Determine the (x, y) coordinate at the center of the cell enclosing the given text.  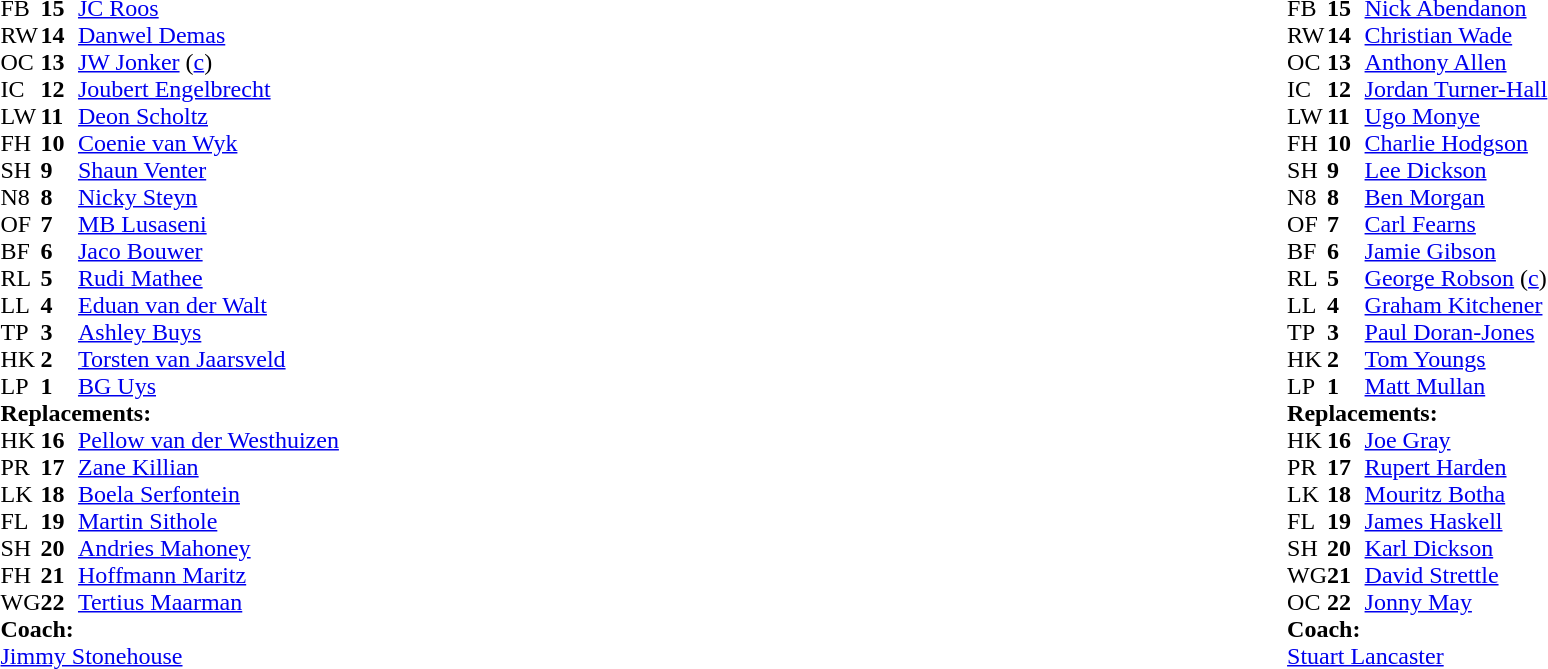
Charlie Hodgson (1456, 144)
MB Lusaseni (208, 224)
Jimmy Stonehouse (169, 656)
BG Uys (208, 386)
Anthony Allen (1456, 62)
Matt Mullan (1456, 386)
Jonny May (1456, 602)
Jaco Bouwer (208, 252)
Karl Dickson (1456, 548)
Ugo Monye (1456, 116)
Lee Dickson (1456, 170)
Stuart Lancaster (1417, 656)
Joubert Engelbrecht (208, 90)
Rudi Mathee (208, 278)
Deon Scholtz (208, 116)
Boela Serfontein (208, 494)
George Robson (c) (1456, 278)
Paul Doran-Jones (1456, 332)
JW Jonker (c) (208, 62)
Eduan van der Walt (208, 306)
Coenie van Wyk (208, 144)
Pellow van der Westhuizen (208, 440)
Jamie Gibson (1456, 252)
Mouritz Botha (1456, 494)
Ashley Buys (208, 332)
Zane Killian (208, 468)
Nicky Steyn (208, 198)
David Strettle (1456, 576)
Torsten van Jaarsveld (208, 360)
Tom Youngs (1456, 360)
Danwel Demas (208, 36)
Graham Kitchener (1456, 306)
Shaun Venter (208, 170)
Rupert Harden (1456, 468)
Joe Gray (1456, 440)
Tertius Maarman (208, 602)
Martin Sithole (208, 522)
Andries Mahoney (208, 548)
Jordan Turner-Hall (1456, 90)
Ben Morgan (1456, 198)
Carl Fearns (1456, 224)
Hoffmann Maritz (208, 576)
Christian Wade (1456, 36)
James Haskell (1456, 522)
